Pinpoint the cell where the given text exists, returning its [x, y] midpoint coordinate. 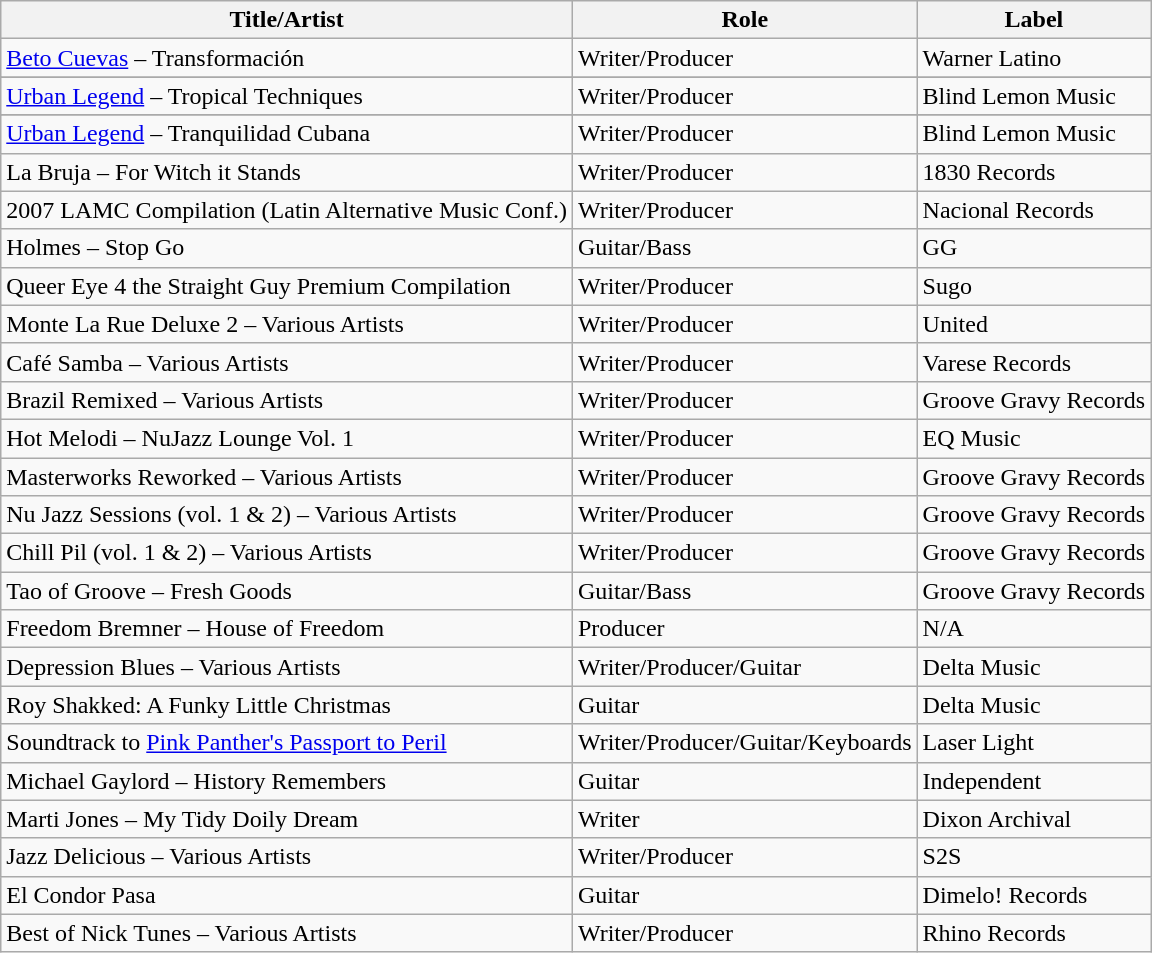
Writer/Producer/Guitar [744, 667]
Independent [1034, 781]
Chill Pil (vol. 1 & 2) – Various Artists [287, 553]
Brazil Remixed – Various Artists [287, 400]
Writer/Producer/Guitar/Keyboards [744, 743]
Depression Blues – Various Artists [287, 667]
United [1034, 324]
Title/Artist [287, 20]
Soundtrack to Pink Panther's Passport to Peril [287, 743]
S2S [1034, 857]
Producer [744, 629]
Monte La Rue Deluxe 2 – Various Artists [287, 324]
Urban Legend – Tranquilidad Cubana [287, 134]
Best of Nick Tunes – Various Artists [287, 933]
Queer Eye 4 the Straight Guy Premium Compilation [287, 286]
Café Samba – Various Artists [287, 362]
Tao of Groove – Fresh Goods [287, 591]
Hot Melodi – NuJazz Lounge Vol. 1 [287, 438]
Roy Shakked: A Funky Little Christmas [287, 705]
Freedom Bremner – House of Freedom [287, 629]
Urban Legend – Tropical Techniques [287, 96]
El Condor Pasa [287, 895]
La Bruja – For Witch it Stands [287, 172]
Role [744, 20]
Nacional Records [1034, 210]
Label [1034, 20]
1830 Records [1034, 172]
Masterworks Reworked – Various Artists [287, 477]
Dimelo! Records [1034, 895]
Varese Records [1034, 362]
Beto Cuevas – Transformación [287, 58]
2007 LAMC Compilation (Latin Alternative Music Conf.) [287, 210]
N/A [1034, 629]
Writer [744, 819]
Jazz Delicious – Various Artists [287, 857]
Nu Jazz Sessions (vol. 1 & 2) – Various Artists [287, 515]
Marti Jones – My Tidy Doily Dream [287, 819]
GG [1034, 248]
Warner Latino [1034, 58]
Michael Gaylord – History Remembers [287, 781]
Dixon Archival [1034, 819]
Rhino Records [1034, 933]
Sugo [1034, 286]
Laser Light [1034, 743]
EQ Music [1034, 438]
Holmes – Stop Go [287, 248]
